Extract the (x, y) coordinate from the center of the cell holding the provided text.  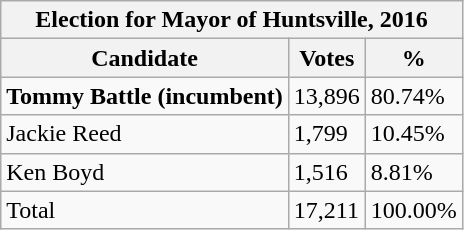
Candidate (145, 58)
17,211 (326, 210)
100.00% (414, 210)
Ken Boyd (145, 172)
Total (145, 210)
1,516 (326, 172)
10.45% (414, 134)
% (414, 58)
1,799 (326, 134)
13,896 (326, 96)
Votes (326, 58)
80.74% (414, 96)
Jackie Reed (145, 134)
8.81% (414, 172)
Election for Mayor of Huntsville, 2016 (232, 20)
Tommy Battle (incumbent) (145, 96)
